Capture the cell that displays the provided text and extract its (X, Y) central coordinate. 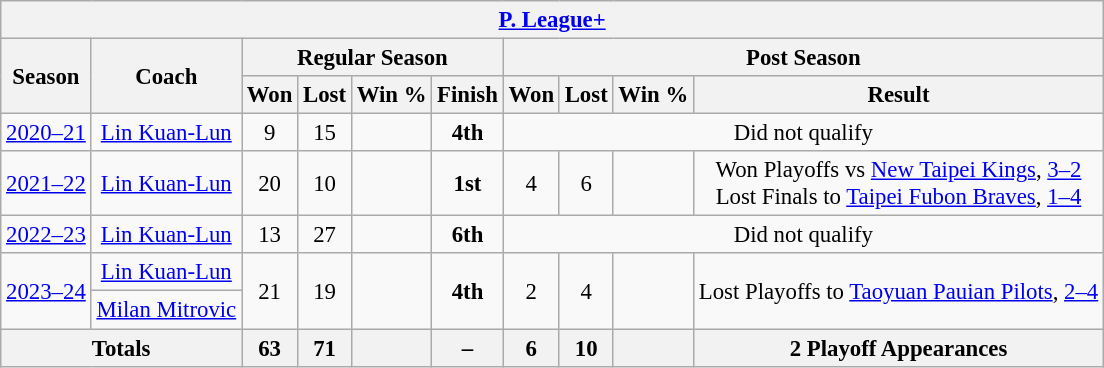
20 (270, 184)
Milan Mitrovic (166, 310)
Regular Season (373, 58)
63 (270, 348)
27 (325, 235)
Won Playoffs vs New Taipei Kings, 3–2Lost Finals to Taipei Fubon Braves, 1–4 (898, 184)
1st (468, 184)
Totals (122, 348)
71 (325, 348)
15 (325, 133)
Coach (166, 76)
Result (898, 95)
Post Season (803, 58)
2022–23 (46, 235)
– (468, 348)
9 (270, 133)
Finish (468, 95)
6th (468, 235)
Season (46, 76)
2020–21 (46, 133)
21 (270, 292)
13 (270, 235)
2021–22 (46, 184)
P. League+ (552, 20)
2023–24 (46, 292)
19 (325, 292)
Lost Playoffs to Taoyuan Pauian Pilots, 2–4 (898, 292)
2 Playoff Appearances (898, 348)
2 (531, 292)
